Extract the [x, y] coordinate from the center of the cell holding the provided text.  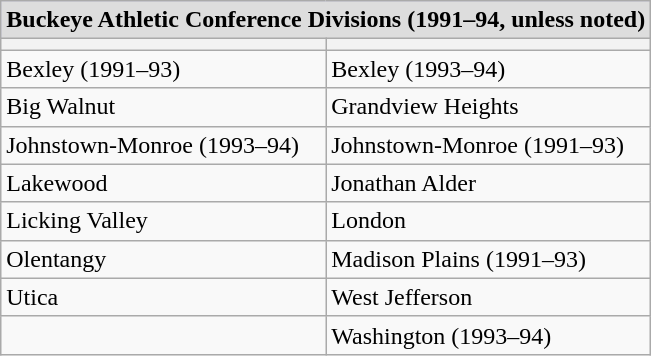
Grandview Heights [488, 107]
Bexley (1991–93) [164, 69]
Johnstown-Monroe (1993–94) [164, 145]
West Jefferson [488, 297]
Olentangy [164, 259]
Washington (1993–94) [488, 335]
Jonathan Alder [488, 183]
Buckeye Athletic Conference Divisions (1991–94, unless noted) [326, 20]
Utica [164, 297]
Licking Valley [164, 221]
Johnstown-Monroe (1991–93) [488, 145]
Madison Plains (1991–93) [488, 259]
London [488, 221]
Big Walnut [164, 107]
Lakewood [164, 183]
Bexley (1993–94) [488, 69]
